Locate the cell with the specified text and output its (X, Y) center coordinate. 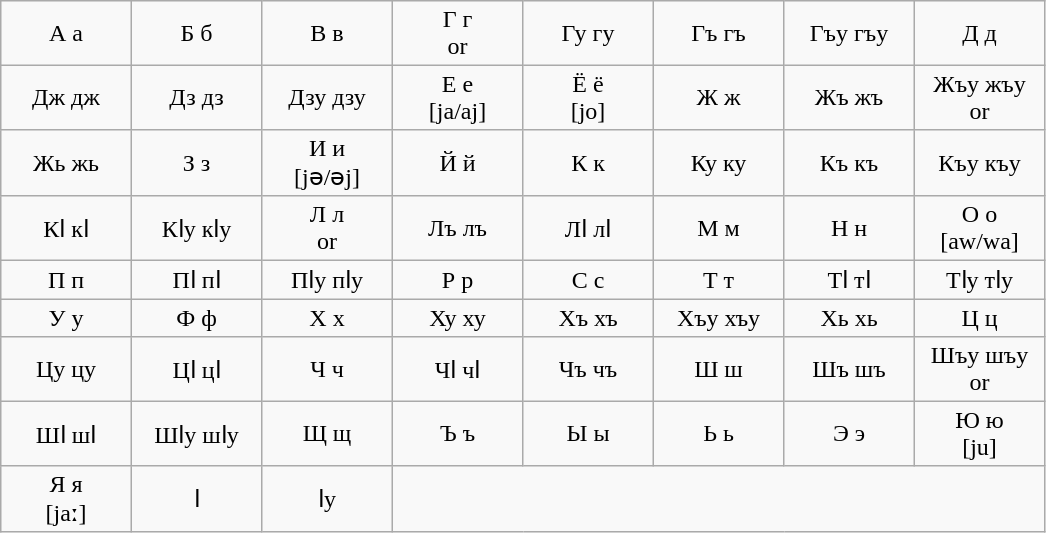
Гъу гъу (849, 33)
Гъ гъ (718, 33)
Хъ хъ (588, 318)
Хъу хъу (718, 318)
Ж ж (718, 97)
Ф ф (196, 318)
Жъу жъу or (979, 97)
Н н (849, 228)
Кӏу кӏу (196, 228)
ӏ (196, 499)
Г г or (457, 33)
Жъ жъ (849, 97)
Е е [ja/aj] (457, 97)
Шъ шъ (849, 369)
К к (588, 163)
Чӏ чӏ (457, 369)
Шъу шъу or (979, 369)
Ч ч (327, 369)
Л л or (327, 228)
Д д (979, 33)
Цӏ цӏ (196, 369)
Пӏу пӏу (327, 280)
Къу къу (979, 163)
Дж дж (66, 97)
Хь хь (849, 318)
Дз дз (196, 97)
Цу цу (66, 369)
Къ къ (849, 163)
Ц ц (979, 318)
ӏу (327, 499)
Ё ё [jo] (588, 97)
А а (66, 33)
Ю ю [ju] (979, 433)
Кӏ кӏ (66, 228)
Ы ы (588, 433)
П п (66, 280)
Тӏ тӏ (849, 280)
Лъ лъ (457, 228)
Э э (849, 433)
Гу гу (588, 33)
Р р (457, 280)
В в (327, 33)
Й й (457, 163)
С с (588, 280)
И и [jə/əj] (327, 163)
У у (66, 318)
Ку ку (718, 163)
Чъ чъ (588, 369)
Ъ ъ (457, 433)
Шӏ шӏ (66, 433)
Ь ь (718, 433)
О о [aw/wa] (979, 228)
М м (718, 228)
Шӏу шӏу (196, 433)
Дзу дзу (327, 97)
Б б (196, 33)
Т т (718, 280)
Ш ш (718, 369)
З з (196, 163)
Тӏу тӏу (979, 280)
Х х (327, 318)
Я я [jaː] (66, 499)
Пӏ пӏ (196, 280)
Жь жь (66, 163)
Лӏ лӏ (588, 228)
Щ щ (327, 433)
Ху ху (457, 318)
